Locate the cell with the specified text and output its (X, Y) center coordinate. 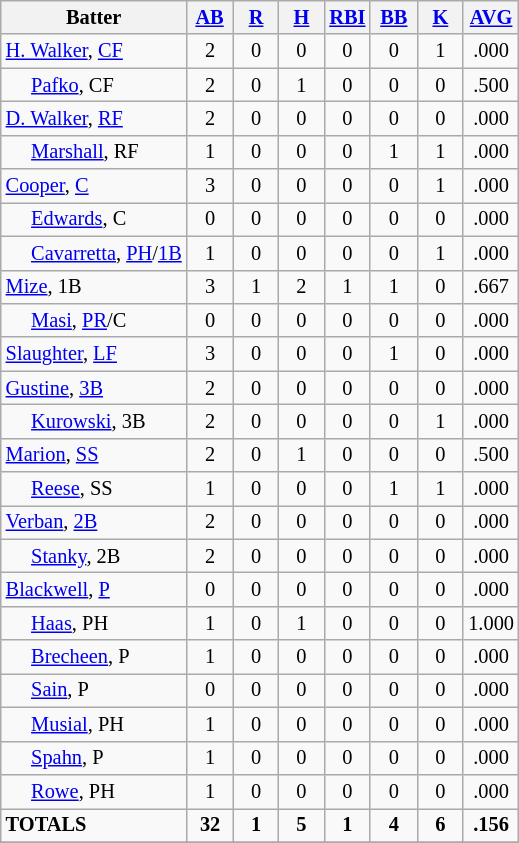
Kurowski, 3B (94, 421)
Cooper, C (94, 186)
BB (394, 17)
1.000 (491, 623)
Musial, PH (94, 724)
32 (210, 825)
H. Walker, CF (94, 51)
Reese, SS (94, 489)
Slaughter, LF (94, 354)
.156 (491, 825)
TOTALS (94, 825)
Sain, P (94, 690)
5 (301, 825)
Verban, 2B (94, 522)
Pafko, CF (94, 85)
Haas, PH (94, 623)
6 (440, 825)
Batter (94, 17)
Blackwell, P (94, 589)
4 (394, 825)
R (256, 17)
AB (210, 17)
Spahn, P (94, 758)
Stanky, 2B (94, 556)
Edwards, C (94, 219)
Cavarretta, PH/1B (94, 253)
.667 (491, 287)
Masi, PR/C (94, 320)
H (301, 17)
Gustine, 3B (94, 388)
Rowe, PH (94, 791)
RBI (347, 17)
Brecheen, P (94, 657)
D. Walker, RF (94, 118)
Marion, SS (94, 455)
Marshall, RF (94, 152)
Mize, 1B (94, 287)
AVG (491, 17)
K (440, 17)
